Provide the (x, y) coordinate of the cell's center where the given text is located.  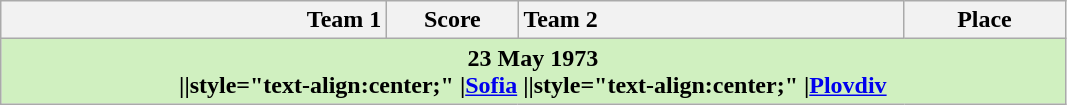
23 May 1973||style="text-align:center;" |Sofia ||style="text-align:center;" |Plovdiv (533, 72)
Place (984, 20)
Score (452, 20)
Team 2 (711, 20)
Team 1 (194, 20)
